Return [X, Y] of the center of cell containing provided text 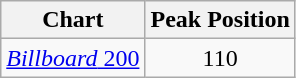
110 [220, 58]
Peak Position [220, 20]
Chart [73, 20]
Billboard 200 [73, 58]
